Scan for the cell matching the given text and deliver its (x, y) coordinate at center. 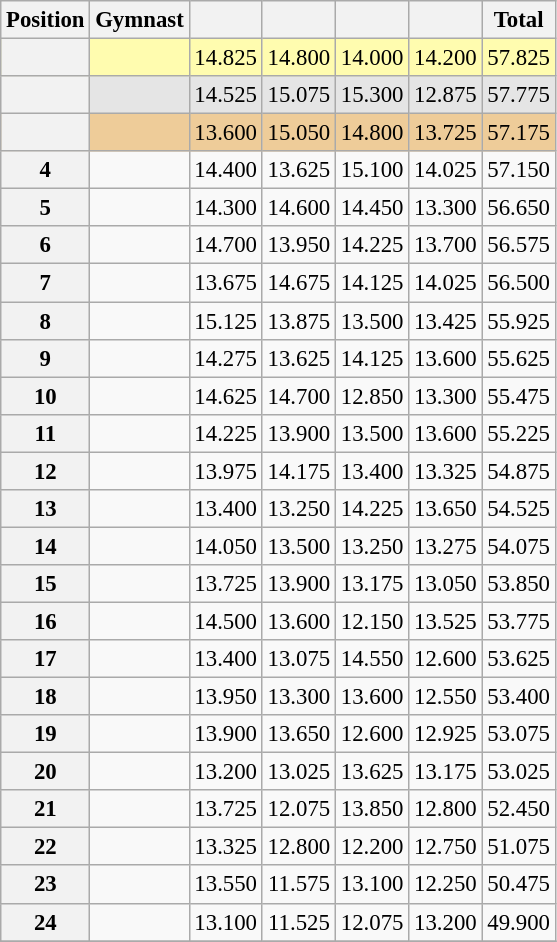
13.525 (446, 621)
23 (46, 885)
20 (46, 772)
14.275 (226, 358)
17 (46, 659)
55.925 (518, 321)
12.750 (446, 847)
15.075 (298, 95)
21 (46, 809)
9 (46, 358)
Gymnast (140, 20)
15.050 (298, 133)
Position (46, 20)
13.700 (446, 245)
15.100 (372, 170)
12.850 (372, 396)
15.125 (226, 321)
13.550 (226, 885)
12.875 (446, 95)
54.075 (518, 546)
13.850 (372, 809)
15 (46, 584)
51.075 (518, 847)
52.450 (518, 809)
14.625 (226, 396)
56.500 (518, 283)
Total (518, 20)
12.250 (446, 885)
13.275 (446, 546)
14.450 (372, 208)
55.625 (518, 358)
22 (46, 847)
14.675 (298, 283)
4 (46, 170)
53.850 (518, 584)
13.075 (298, 659)
11.525 (298, 922)
14.050 (226, 546)
54.875 (518, 471)
14.500 (226, 621)
14.825 (226, 58)
55.475 (518, 396)
57.150 (518, 170)
57.825 (518, 58)
56.575 (518, 245)
53.400 (518, 697)
49.900 (518, 922)
11.575 (298, 885)
12.550 (446, 697)
13 (46, 509)
53.625 (518, 659)
13.425 (446, 321)
53.075 (518, 734)
15.300 (372, 95)
16 (46, 621)
56.650 (518, 208)
24 (46, 922)
55.225 (518, 433)
12.925 (446, 734)
50.475 (518, 885)
6 (46, 245)
8 (46, 321)
7 (46, 283)
57.175 (518, 133)
11 (46, 433)
14.525 (226, 95)
19 (46, 734)
18 (46, 697)
5 (46, 208)
14.000 (372, 58)
14.175 (298, 471)
12 (46, 471)
54.525 (518, 509)
13.675 (226, 283)
13.975 (226, 471)
12.150 (372, 621)
14.200 (446, 58)
57.775 (518, 95)
13.025 (298, 772)
10 (46, 396)
13.050 (446, 584)
13.875 (298, 321)
14.400 (226, 170)
53.025 (518, 772)
14 (46, 546)
12.200 (372, 847)
53.775 (518, 621)
14.300 (226, 208)
14.550 (372, 659)
14.600 (298, 208)
